Return (x, y) of the center of cell containing provided text 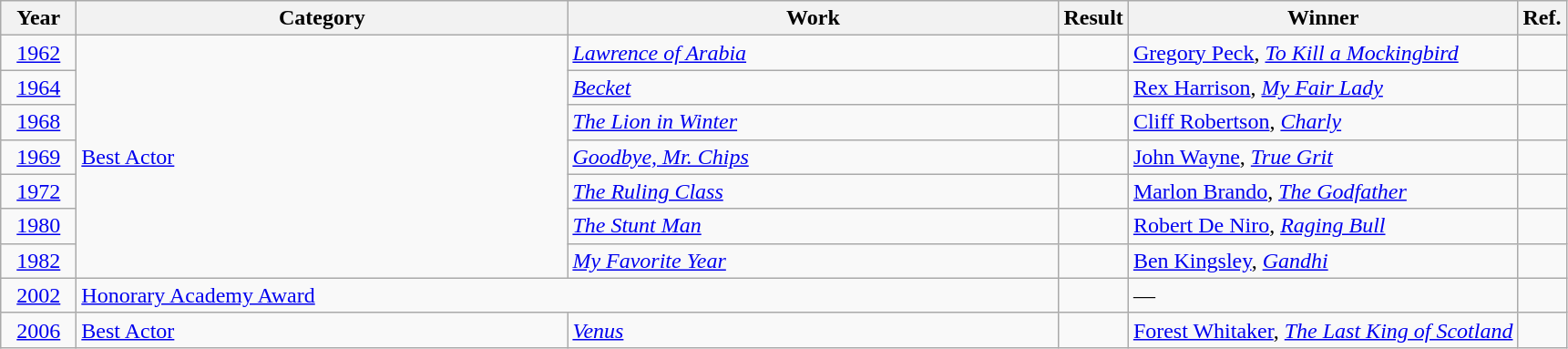
Honorary Academy Award (568, 295)
Ben Kingsley, Gandhi (1323, 261)
Lawrence of Arabia (813, 53)
Category (323, 18)
1972 (38, 191)
Result (1093, 18)
Forest Whitaker, The Last King of Scotland (1323, 330)
Goodbye, Mr. Chips (813, 157)
My Favorite Year (813, 261)
1982 (38, 261)
1968 (38, 122)
The Ruling Class (813, 191)
Robert De Niro, Raging Bull (1323, 226)
Ref. (1542, 18)
Rex Harrison, My Fair Lady (1323, 87)
Becket (813, 87)
Year (38, 18)
1962 (38, 53)
Gregory Peck, To Kill a Mockingbird (1323, 53)
The Stunt Man (813, 226)
1964 (38, 87)
2002 (38, 295)
Marlon Brando, The Godfather (1323, 191)
1980 (38, 226)
1969 (38, 157)
— (1323, 295)
Winner (1323, 18)
The Lion in Winter (813, 122)
Work (813, 18)
John Wayne, True Grit (1323, 157)
Venus (813, 330)
Cliff Robertson, Charly (1323, 122)
2006 (38, 330)
